Search for the cell housing the specified text and yield its [X, Y] center coordinate. 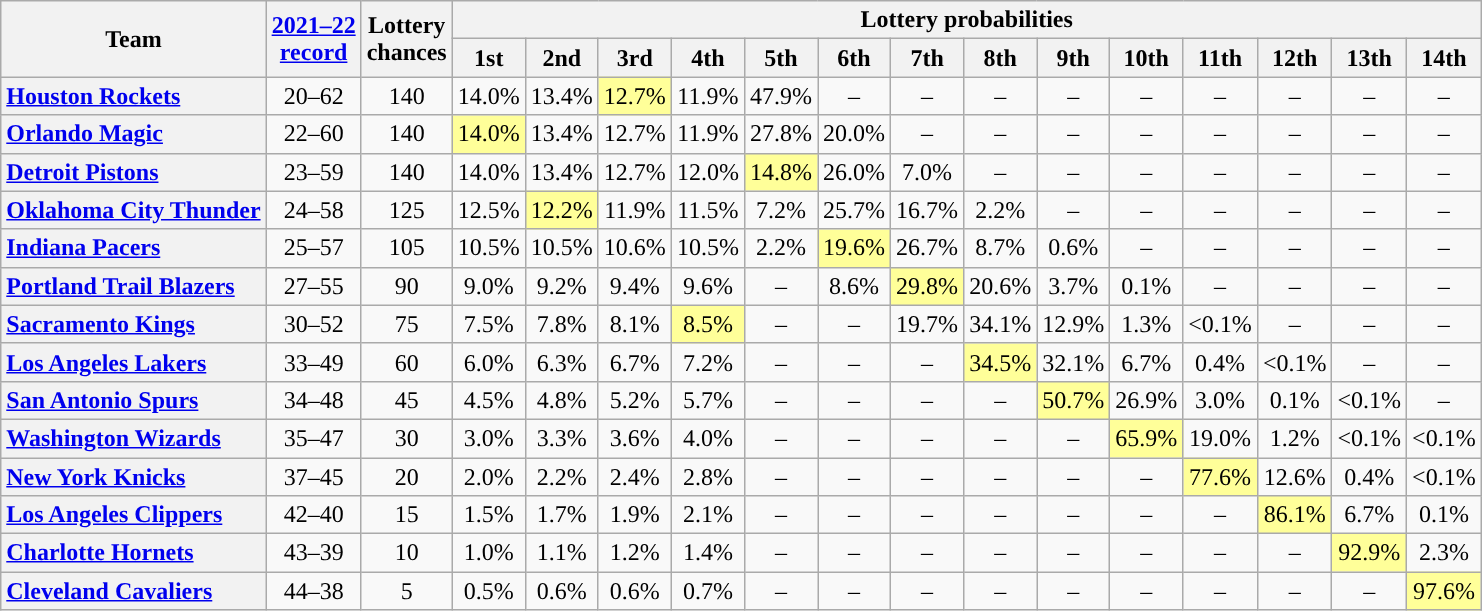
5.2% [634, 400]
Los Angeles Lakers [134, 362]
7.0% [928, 172]
6.0% [488, 362]
3.7% [1074, 286]
26.0% [854, 172]
4.0% [708, 438]
44–38 [314, 591]
9.6% [708, 286]
86.1% [1294, 515]
5.7% [708, 400]
6.3% [562, 362]
0.5% [488, 591]
Orlando Magic [134, 134]
9.2% [562, 286]
New York Knicks [134, 477]
25.7% [854, 210]
13th [1370, 58]
26.9% [1146, 400]
Charlotte Hornets [134, 553]
14th [1444, 58]
8.6% [854, 286]
20.6% [1000, 286]
32.1% [1074, 362]
3.3% [562, 438]
12th [1294, 58]
Los Angeles Clippers [134, 515]
0.7% [708, 591]
2nd [562, 58]
23–59 [314, 172]
20–62 [314, 96]
2021–22record [314, 39]
2.1% [708, 515]
50.7% [1074, 400]
Washington Wizards [134, 438]
20.0% [854, 134]
65.9% [1146, 438]
1.9% [634, 515]
Houston Rockets [134, 96]
10 [406, 553]
3rd [634, 58]
22–60 [314, 134]
30–52 [314, 324]
4.8% [562, 400]
60 [406, 362]
8th [1000, 58]
20 [406, 477]
Lottery probabilities [966, 20]
2.0% [488, 477]
8.1% [634, 324]
27.8% [780, 134]
1.3% [1146, 324]
1.5% [488, 515]
Cleveland Cavaliers [134, 591]
1.7% [562, 515]
105 [406, 248]
Lotterychances [406, 39]
1st [488, 58]
30 [406, 438]
7.8% [562, 324]
12.6% [1294, 477]
10th [1146, 58]
12.5% [488, 210]
11th [1220, 58]
Sacramento Kings [134, 324]
10.6% [634, 248]
8.7% [1000, 248]
2.3% [1444, 553]
12.9% [1074, 324]
35–47 [314, 438]
Detroit Pistons [134, 172]
1.0% [488, 553]
29.8% [928, 286]
1.4% [708, 553]
34–48 [314, 400]
37–45 [314, 477]
19.0% [1220, 438]
11.5% [708, 210]
3.6% [634, 438]
34.5% [1000, 362]
24–58 [314, 210]
45 [406, 400]
33–49 [314, 362]
77.6% [1220, 477]
92.9% [1370, 553]
4.5% [488, 400]
19.6% [854, 248]
12.2% [562, 210]
San Antonio Spurs [134, 400]
Oklahoma City Thunder [134, 210]
Portland Trail Blazers [134, 286]
9.4% [634, 286]
97.6% [1444, 591]
2.8% [708, 477]
8.5% [708, 324]
16.7% [928, 210]
125 [406, 210]
5 [406, 591]
5th [780, 58]
47.9% [780, 96]
14.8% [780, 172]
34.1% [1000, 324]
6th [854, 58]
27–55 [314, 286]
12.0% [708, 172]
15 [406, 515]
26.7% [928, 248]
9th [1074, 58]
Indiana Pacers [134, 248]
7th [928, 58]
1.1% [562, 553]
2.4% [634, 477]
25–57 [314, 248]
90 [406, 286]
19.7% [928, 324]
4th [708, 58]
Team [134, 39]
7.5% [488, 324]
43–39 [314, 553]
9.0% [488, 286]
42–40 [314, 515]
75 [406, 324]
